Pinpoint the cell where the given text exists, returning its (X, Y) midpoint coordinate. 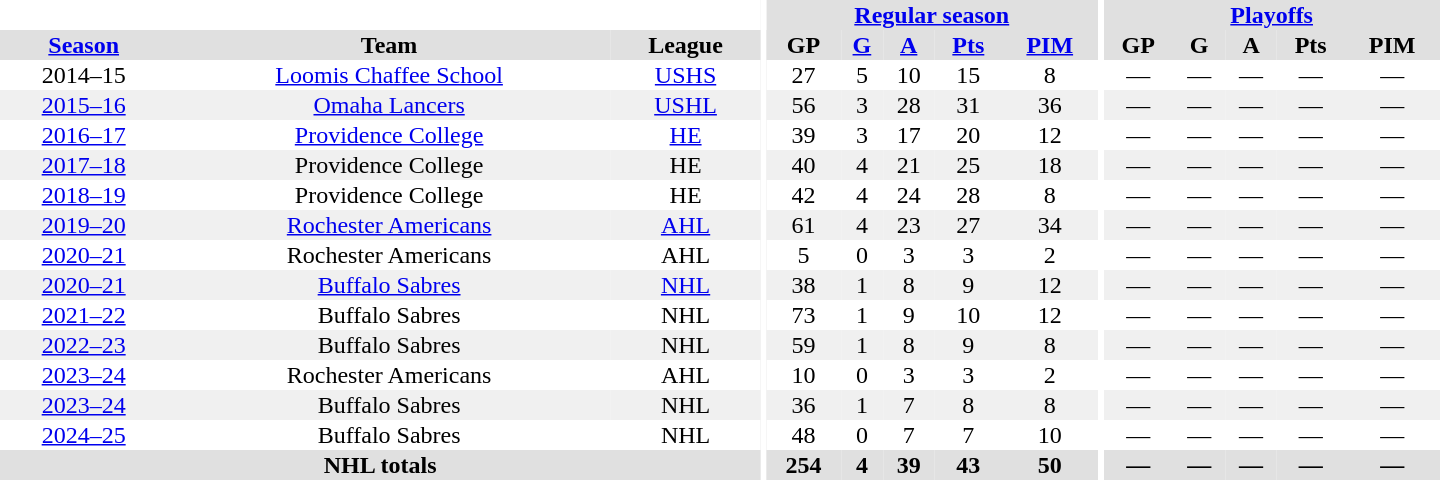
USHL (686, 105)
2016–17 (84, 135)
Playoffs (1272, 15)
73 (804, 315)
Team (388, 45)
43 (968, 465)
2015–16 (84, 105)
15 (968, 75)
23 (909, 225)
59 (804, 345)
48 (804, 435)
21 (909, 165)
2014–15 (84, 75)
18 (1050, 165)
2021–22 (84, 315)
38 (804, 285)
Regular season (932, 15)
20 (968, 135)
25 (968, 165)
Season (84, 45)
42 (804, 195)
2022–23 (84, 345)
League (686, 45)
Loomis Chaffee School (388, 75)
24 (909, 195)
2017–18 (84, 165)
40 (804, 165)
34 (1050, 225)
50 (1050, 465)
Omaha Lancers (388, 105)
17 (909, 135)
USHS (686, 75)
254 (804, 465)
2018–19 (84, 195)
61 (804, 225)
56 (804, 105)
2024–25 (84, 435)
31 (968, 105)
NHL totals (380, 465)
2019–20 (84, 225)
